Find where the given text appears and provide that cell's center as (X, Y) coordinate. 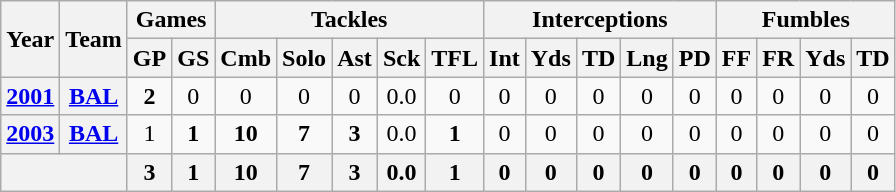
TFL (455, 58)
Fumbles (806, 20)
FF (736, 58)
GP (149, 58)
PD (694, 58)
Cmb (246, 58)
Interceptions (600, 20)
Ast (355, 58)
FR (778, 58)
Lng (647, 58)
2003 (30, 134)
2001 (30, 96)
Sck (401, 58)
Year (30, 39)
Games (170, 20)
Solo (304, 58)
Tackles (350, 20)
Int (505, 58)
Team (94, 39)
2 (149, 96)
GS (194, 58)
